Extract the [X, Y] coordinate from the center of the cell holding the provided text.  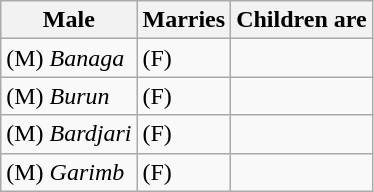
(M) Banaga [69, 58]
(M) Burun [69, 96]
(M) Bardjari [69, 134]
(M) Garimb [69, 172]
Children are [302, 20]
Marries [184, 20]
Male [69, 20]
